Search for the cell housing the specified text and yield its (x, y) center coordinate. 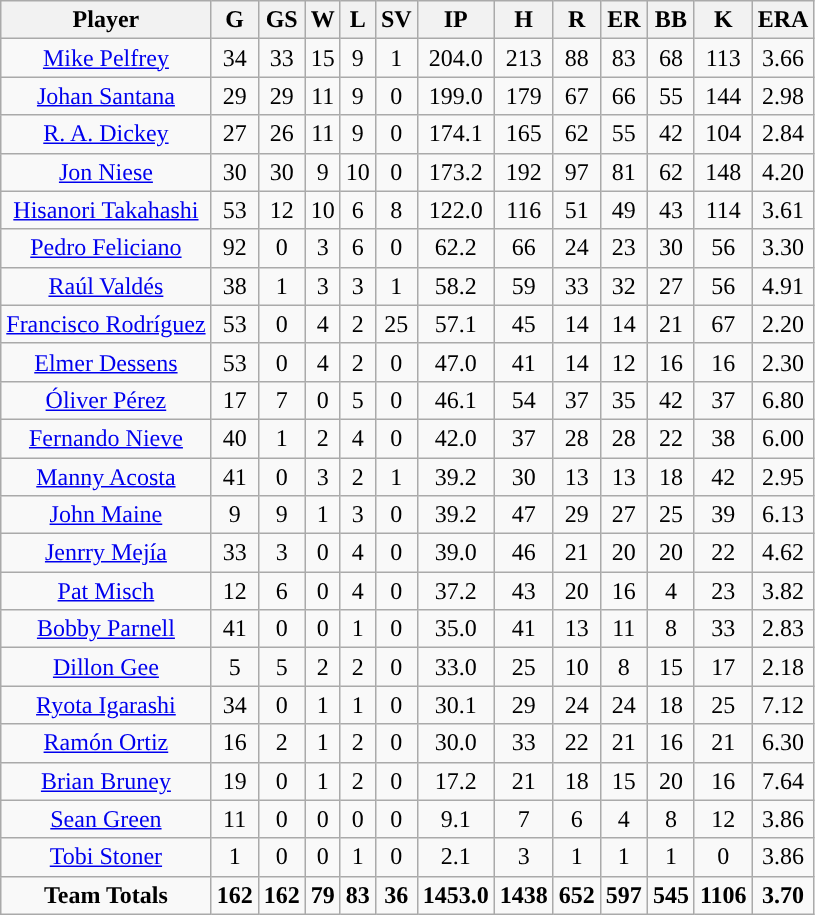
W (322, 20)
114 (723, 210)
36 (396, 895)
1106 (723, 895)
1438 (524, 895)
G (234, 20)
6.30 (783, 743)
174.1 (456, 134)
Ramón Ortiz (106, 743)
4.62 (783, 553)
Jenrry Mejía (106, 553)
46.1 (456, 400)
Fernando Nieve (106, 438)
165 (524, 134)
3.66 (783, 58)
2.20 (783, 324)
88 (576, 58)
30.1 (456, 705)
30.0 (456, 743)
H (524, 20)
Francisco Rodríguez (106, 324)
3.30 (783, 248)
597 (624, 895)
19 (234, 781)
58.2 (456, 286)
4.20 (783, 172)
K (723, 20)
116 (524, 210)
545 (670, 895)
Brian Bruney (106, 781)
2.84 (783, 134)
6.00 (783, 438)
Sean Green (106, 819)
39.0 (456, 553)
2.30 (783, 362)
John Maine (106, 515)
SV (396, 20)
7.64 (783, 781)
33.0 (456, 667)
113 (723, 58)
92 (234, 248)
3.82 (783, 591)
IP (456, 20)
49 (624, 210)
9.1 (456, 819)
Tobi Stoner (106, 857)
144 (723, 96)
35 (624, 400)
2.98 (783, 96)
204.0 (456, 58)
39 (723, 515)
Manny Acosta (106, 477)
26 (282, 134)
R (576, 20)
6.13 (783, 515)
GS (282, 20)
2.1 (456, 857)
40 (234, 438)
652 (576, 895)
L (358, 20)
Raúl Valdés (106, 286)
Óliver Pérez (106, 400)
59 (524, 286)
2.83 (783, 629)
54 (524, 400)
Dillon Gee (106, 667)
57.1 (456, 324)
199.0 (456, 96)
3.61 (783, 210)
Mike Pelfrey (106, 58)
47.0 (456, 362)
Johan Santana (106, 96)
7.12 (783, 705)
47 (524, 515)
Pat Misch (106, 591)
BB (670, 20)
2.95 (783, 477)
Ryota Igarashi (106, 705)
Hisanori Takahashi (106, 210)
6.80 (783, 400)
R. A. Dickey (106, 134)
ER (624, 20)
35.0 (456, 629)
104 (723, 134)
2.18 (783, 667)
ERA (783, 20)
Jon Niese (106, 172)
45 (524, 324)
37.2 (456, 591)
Team Totals (106, 895)
62.2 (456, 248)
173.2 (456, 172)
Elmer Dessens (106, 362)
81 (624, 172)
46 (524, 553)
179 (524, 96)
68 (670, 58)
17.2 (456, 781)
213 (524, 58)
4.91 (783, 286)
Player (106, 20)
42.0 (456, 438)
1453.0 (456, 895)
51 (576, 210)
32 (624, 286)
97 (576, 172)
122.0 (456, 210)
148 (723, 172)
192 (524, 172)
79 (322, 895)
Pedro Feliciano (106, 248)
Bobby Parnell (106, 629)
3.70 (783, 895)
